Extract the [X, Y] coordinate from the center of the cell holding the provided text.  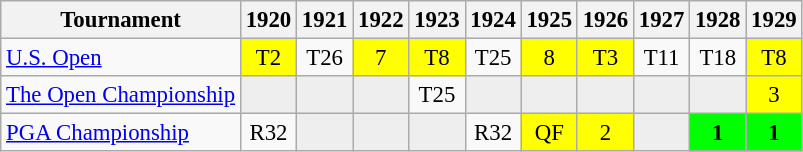
1922 [381, 20]
T2 [268, 58]
T26 [325, 58]
1920 [268, 20]
1925 [549, 20]
1926 [605, 20]
1928 [718, 20]
1927 [661, 20]
1921 [325, 20]
2 [605, 133]
1924 [493, 20]
7 [381, 58]
T3 [605, 58]
8 [549, 58]
T18 [718, 58]
QF [549, 133]
3 [774, 95]
PGA Championship [121, 133]
T11 [661, 58]
The Open Championship [121, 95]
1929 [774, 20]
1923 [437, 20]
Tournament [121, 20]
U.S. Open [121, 58]
